From the cell containing the given text, extract its center point as (x, y) coordinate. 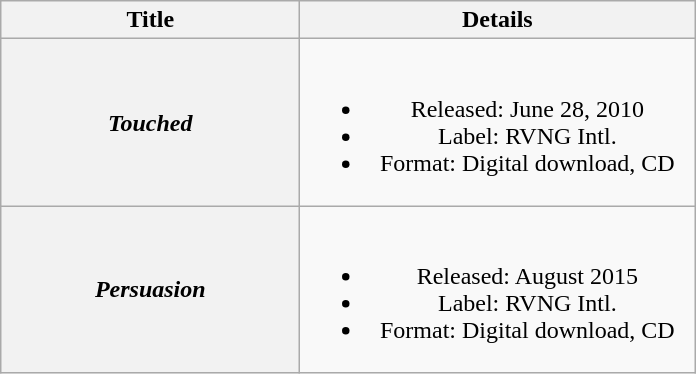
Persuasion (150, 290)
Touched (150, 122)
Released: June 28, 2010Label: RVNG Intl.Format: Digital download, CD (498, 122)
Released: August 2015Label: RVNG Intl.Format: Digital download, CD (498, 290)
Title (150, 20)
Details (498, 20)
